Detect which cell encompasses the target text, then output its [x, y] center coordinate. 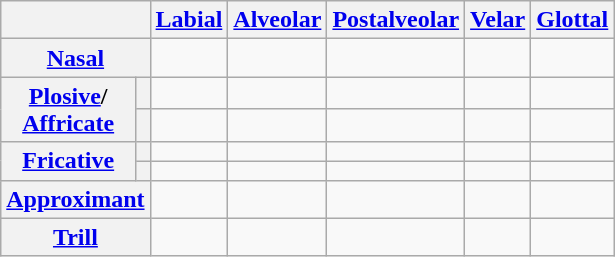
Fricative [68, 161]
Trill [76, 237]
Nasal [76, 58]
Alveolar [278, 20]
Postalveolar [396, 20]
Plosive/Affricate [68, 110]
Glottal [572, 20]
Labial [189, 20]
Approximant [76, 199]
Velar [498, 20]
